Extract the (X, Y) coordinate from the center of the cell holding the provided text.  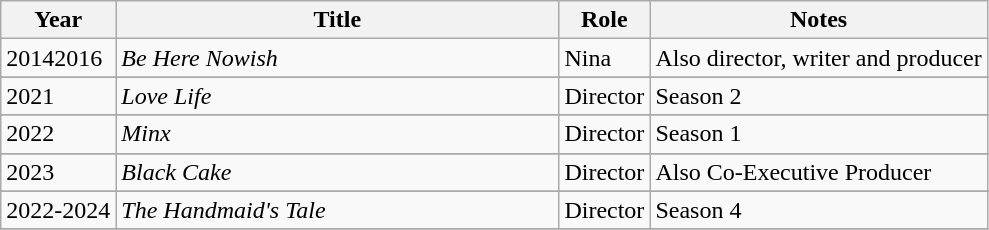
Role (604, 20)
2022-2024 (58, 210)
Nina (604, 58)
Season 1 (818, 134)
Black Cake (338, 172)
2021 (58, 96)
Also Co-Executive Producer (818, 172)
Also director, writer and producer (818, 58)
Year (58, 20)
Minx (338, 134)
The Handmaid's Tale (338, 210)
Notes (818, 20)
Love Life (338, 96)
Be Here Nowish (338, 58)
2023 (58, 172)
Title (338, 20)
Season 4 (818, 210)
2022 (58, 134)
20142016 (58, 58)
Season 2 (818, 96)
